Determine the [X, Y] coordinate at the center of the cell enclosing the given text.  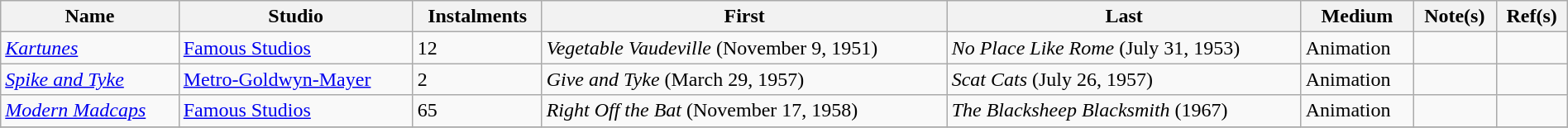
Name [89, 17]
The Blacksheep Blacksmith (1967) [1124, 111]
Metro-Goldwyn-Mayer [296, 79]
Ref(s) [1532, 17]
Last [1124, 17]
Spike and Tyke [89, 79]
2 [477, 79]
Instalments [477, 17]
Give and Tyke (March 29, 1957) [744, 79]
Medium [1356, 17]
Scat Cats (July 26, 1957) [1124, 79]
Modern Madcaps [89, 111]
No Place Like Rome (July 31, 1953) [1124, 48]
Kartunes [89, 48]
Vegetable Vaudeville (November 9, 1951) [744, 48]
Right Off the Bat (November 17, 1958) [744, 111]
65 [477, 111]
12 [477, 48]
Note(s) [1455, 17]
Studio [296, 17]
First [744, 17]
